Identify which cell holds the provided text, then report its (X, Y) central coordinate. 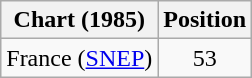
France (SNEP) (80, 58)
Chart (1985) (80, 20)
Position (205, 20)
53 (205, 58)
